Scan for the cell matching the given text and deliver its [X, Y] coordinate at center. 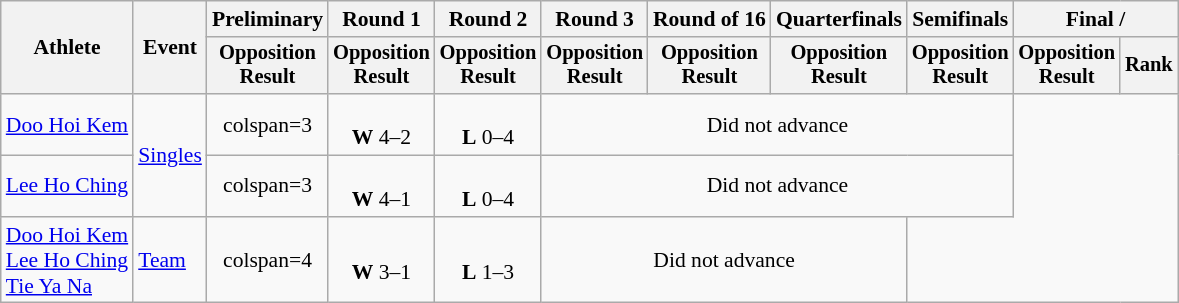
Preliminary [268, 19]
Doo Hoi Kem [67, 124]
Semifinals [960, 19]
Round 1 [382, 19]
Event [170, 48]
Rank [1149, 66]
W 4–1 [382, 186]
W 4–2 [382, 124]
Round of 16 [710, 19]
Final / [1095, 19]
Quarterfinals [839, 19]
Round 2 [488, 19]
Round 3 [594, 19]
Athlete [67, 48]
Lee Ho Ching [67, 186]
Singles [170, 155]
